Output the [x, y] coordinate of the center of the cell containing the given text.  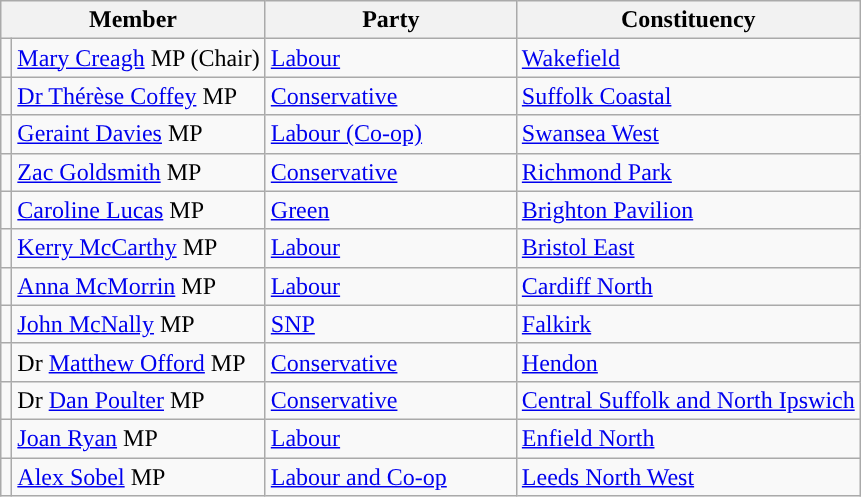
Constituency [688, 20]
Central Suffolk and North Ipswich [688, 400]
Labour (Co-op) [390, 134]
Party [390, 20]
Caroline Lucas MP [138, 210]
Mary Creagh MP (Chair) [138, 58]
Dr Thérèse Coffey MP [138, 96]
Dr Dan Poulter MP [138, 400]
Zac Goldsmith MP [138, 172]
Joan Ryan MP [138, 438]
SNP [390, 324]
Brighton Pavilion [688, 210]
Labour and Co-op [390, 477]
Bristol East [688, 248]
Enfield North [688, 438]
Green [390, 210]
John McNally MP [138, 324]
Anna McMorrin MP [138, 286]
Suffolk Coastal [688, 96]
Hendon [688, 362]
Richmond Park [688, 172]
Swansea West [688, 134]
Alex Sobel MP [138, 477]
Cardiff North [688, 286]
Leeds North West [688, 477]
Falkirk [688, 324]
Geraint Davies MP [138, 134]
Kerry McCarthy MP [138, 248]
Wakefield [688, 58]
Member [134, 20]
Dr Matthew Offord MP [138, 362]
